From the cell containing the given text, extract its center point as [X, Y] coordinate. 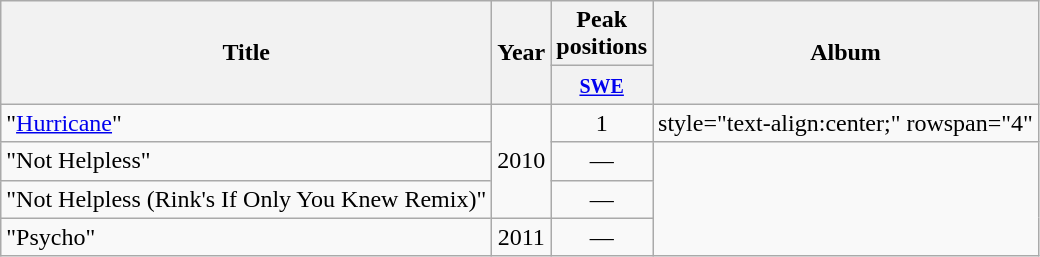
Title [246, 52]
1 [602, 123]
"Not Helpless" [246, 161]
SWE [602, 85]
Album [846, 52]
2011 [522, 237]
"Psycho" [246, 237]
Year [522, 52]
"Not Helpless (Rink's If Only You Knew Remix)" [246, 199]
Peak positions [602, 34]
"Hurricane" [246, 123]
style="text-align:center;" rowspan="4" [846, 123]
2010 [522, 161]
